Pinpoint the cell where the given text exists, returning its (x, y) midpoint coordinate. 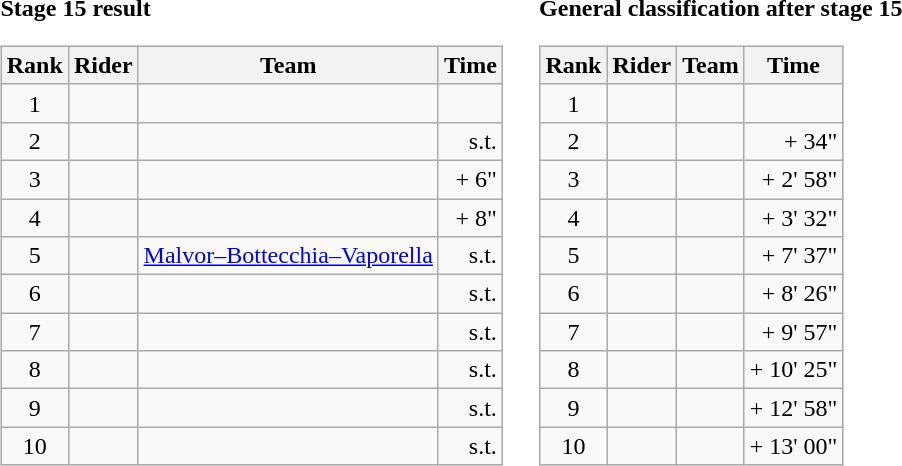
+ 7' 37" (794, 256)
+ 34" (794, 141)
Malvor–Bottecchia–Vaporella (288, 256)
+ 12' 58" (794, 408)
+ 13' 00" (794, 446)
+ 10' 25" (794, 370)
+ 9' 57" (794, 332)
+ 2' 58" (794, 179)
+ 8" (470, 217)
+ 6" (470, 179)
+ 3' 32" (794, 217)
+ 8' 26" (794, 294)
